Identify which cell holds the provided text, then report its (X, Y) central coordinate. 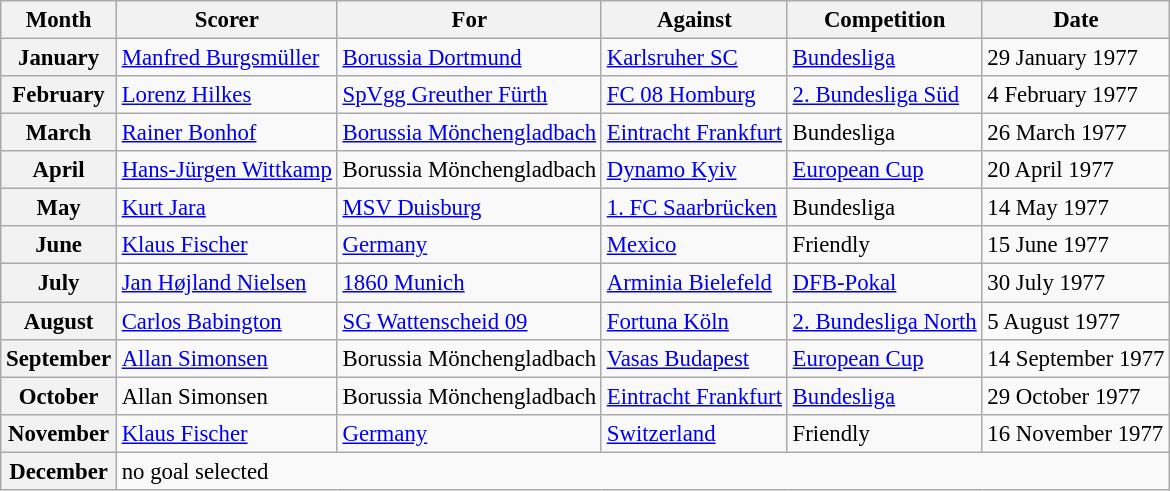
September (59, 358)
no goal selected (642, 471)
29 October 1977 (1076, 396)
14 May 1977 (1076, 208)
20 April 1977 (1076, 170)
Borussia Dortmund (469, 58)
4 February 1977 (1076, 95)
For (469, 20)
MSV Duisburg (469, 208)
2. Bundesliga Süd (884, 95)
November (59, 433)
Switzerland (694, 433)
16 November 1977 (1076, 433)
Fortuna Köln (694, 321)
1860 Munich (469, 283)
Month (59, 20)
5 August 1977 (1076, 321)
July (59, 283)
Jan Højland Nielsen (226, 283)
SG Wattenscheid 09 (469, 321)
May (59, 208)
Mexico (694, 245)
October (59, 396)
FC 08 Homburg (694, 95)
Date (1076, 20)
1. FC Saarbrücken (694, 208)
Kurt Jara (226, 208)
Arminia Bielefeld (694, 283)
DFB-Pokal (884, 283)
June (59, 245)
Hans-Jürgen Wittkamp (226, 170)
Rainer Bonhof (226, 133)
Karlsruher SC (694, 58)
March (59, 133)
29 January 1977 (1076, 58)
January (59, 58)
Carlos Babington (226, 321)
Dynamo Kyiv (694, 170)
15 June 1977 (1076, 245)
August (59, 321)
Vasas Budapest (694, 358)
Against (694, 20)
SpVgg Greuther Fürth (469, 95)
30 July 1977 (1076, 283)
14 September 1977 (1076, 358)
Manfred Burgsmüller (226, 58)
Scorer (226, 20)
Competition (884, 20)
February (59, 95)
26 March 1977 (1076, 133)
April (59, 170)
Lorenz Hilkes (226, 95)
December (59, 471)
2. Bundesliga North (884, 321)
